Return (X, Y) of the center of cell containing provided text 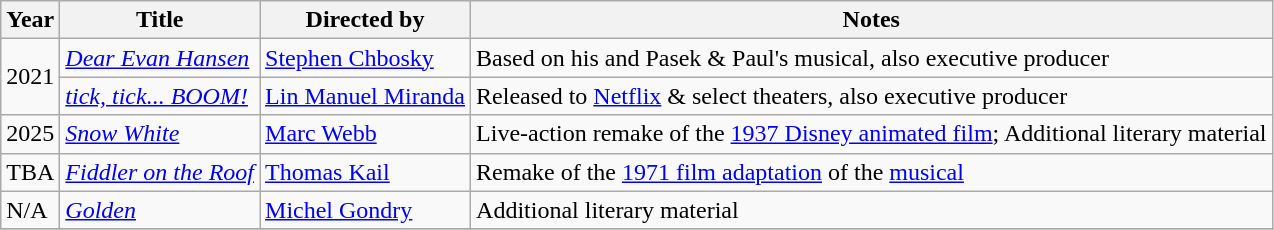
Golden (160, 210)
Directed by (366, 20)
Snow White (160, 134)
Lin Manuel Miranda (366, 96)
tick, tick... BOOM! (160, 96)
Live-action remake of the 1937 Disney animated film; Additional literary material (872, 134)
Thomas Kail (366, 172)
Released to Netflix & select theaters, also executive producer (872, 96)
Michel Gondry (366, 210)
2021 (30, 77)
Year (30, 20)
Stephen Chbosky (366, 58)
Based on his and Pasek & Paul's musical, also executive producer (872, 58)
Marc Webb (366, 134)
TBA (30, 172)
Remake of the 1971 film adaptation of the musical (872, 172)
Title (160, 20)
Additional literary material (872, 210)
Dear Evan Hansen (160, 58)
Fiddler on the Roof (160, 172)
2025 (30, 134)
Notes (872, 20)
N/A (30, 210)
